Pinpoint the cell where the given text exists, returning its [X, Y] midpoint coordinate. 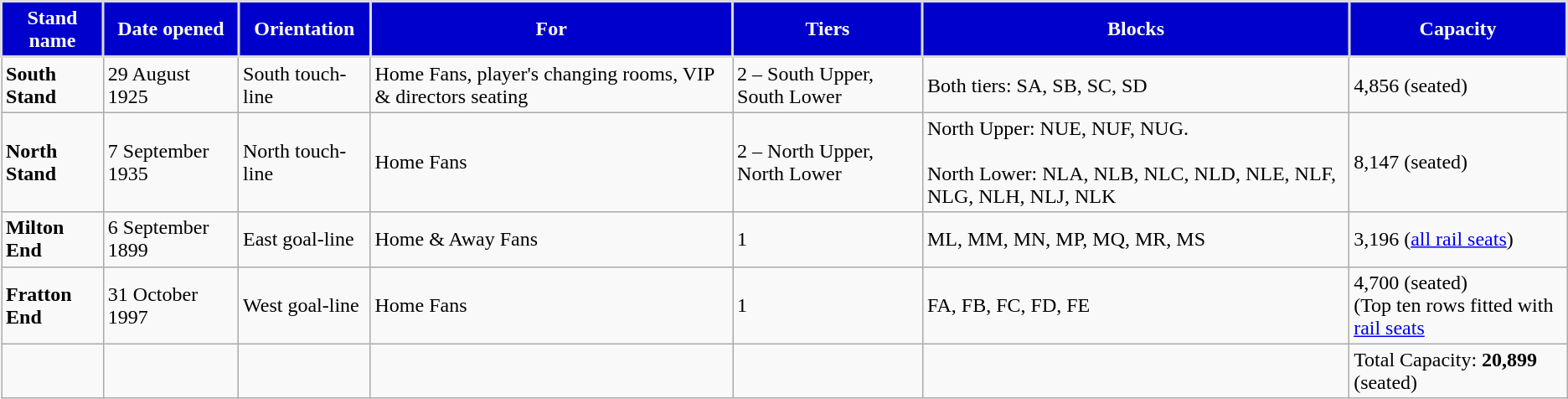
Stand name [53, 30]
West goal-line [305, 305]
North Stand [53, 163]
Orientation [305, 30]
4,700 (seated) (Top ten rows fitted with rail seats [1458, 305]
For [551, 30]
3,196 (all rail seats) [1458, 240]
Both tiers: SA, SB, SC, SD [1136, 85]
2 – North Upper, North Lower [828, 163]
Capacity [1458, 30]
29 August 1925 [171, 85]
2 – South Upper, South Lower [828, 85]
South Stand [53, 85]
Milton End [53, 240]
South touch-line [305, 85]
ML, MM, MN, MP, MQ, MR, MS [1136, 240]
North Upper: NUE, NUF, NUG. North Lower: NLA, NLB, NLC, NLD, NLE, NLF, NLG, NLH, NLJ, NLK [1136, 163]
Total Capacity: 20,899 (seated) [1458, 370]
6 September 1899 [171, 240]
FA, FB, FC, FD, FE [1136, 305]
31 October 1997 [171, 305]
8,147 (seated) [1458, 163]
East goal-line [305, 240]
Blocks [1136, 30]
7 September 1935 [171, 163]
Home Fans, player's changing rooms, VIP & directors seating [551, 85]
Fratton End [53, 305]
Date opened [171, 30]
North touch-line [305, 163]
Home & Away Fans [551, 240]
4,856 (seated) [1458, 85]
Tiers [828, 30]
